Detect which cell encompasses the target text, then output its (x, y) center coordinate. 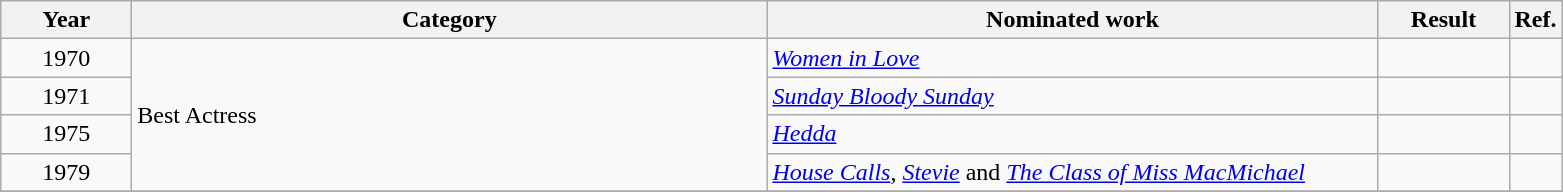
Hedda (1072, 134)
Ref. (1536, 20)
Year (66, 20)
1971 (66, 96)
House Calls, Stevie and The Class of Miss MacMichael (1072, 172)
Result (1444, 20)
Category (450, 20)
1975 (66, 134)
1979 (66, 172)
Sunday Bloody Sunday (1072, 96)
Women in Love (1072, 58)
Best Actress (450, 115)
Nominated work (1072, 20)
1970 (66, 58)
